Determine the (x, y) coordinate at the center of the cell enclosing the given text.  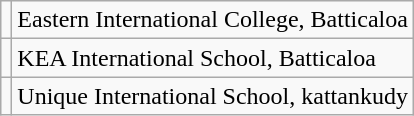
KEA International School, Batticaloa (213, 58)
Eastern International College, Batticaloa (213, 20)
Unique International School, kattankudy (213, 96)
